Extract the [X, Y] coordinate from the center of the cell holding the provided text.  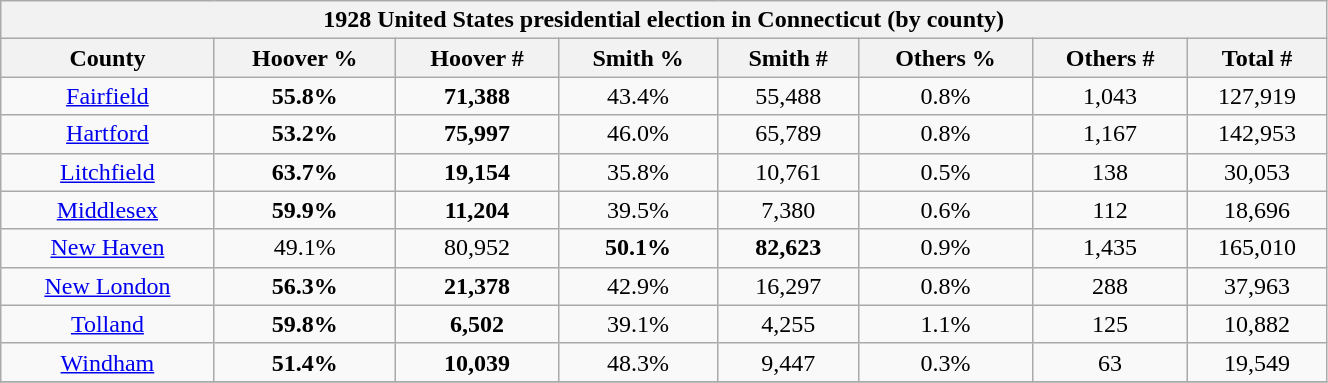
42.9% [638, 286]
7,380 [788, 210]
35.8% [638, 172]
55.8% [305, 96]
51.4% [305, 362]
County [108, 58]
112 [1110, 210]
75,997 [478, 134]
142,953 [1258, 134]
138 [1110, 172]
21,378 [478, 286]
63 [1110, 362]
6,502 [478, 324]
Smith % [638, 58]
10,882 [1258, 324]
New Haven [108, 248]
Windham [108, 362]
0.9% [946, 248]
11,204 [478, 210]
Fairfield [108, 96]
49.1% [305, 248]
55,488 [788, 96]
1928 United States presidential election in Connecticut (by county) [664, 20]
1.1% [946, 324]
16,297 [788, 286]
10,761 [788, 172]
50.1% [638, 248]
Tolland [108, 324]
59.8% [305, 324]
37,963 [1258, 286]
Hartford [108, 134]
80,952 [478, 248]
30,053 [1258, 172]
Smith # [788, 58]
Others # [1110, 58]
53.2% [305, 134]
4,255 [788, 324]
10,039 [478, 362]
1,043 [1110, 96]
48.3% [638, 362]
56.3% [305, 286]
1,167 [1110, 134]
39.5% [638, 210]
46.0% [638, 134]
Litchfield [108, 172]
127,919 [1258, 96]
18,696 [1258, 210]
Middlesex [108, 210]
Hoover # [478, 58]
39.1% [638, 324]
288 [1110, 286]
125 [1110, 324]
43.4% [638, 96]
19,154 [478, 172]
65,789 [788, 134]
9,447 [788, 362]
1,435 [1110, 248]
New London [108, 286]
19,549 [1258, 362]
0.3% [946, 362]
71,388 [478, 96]
Hoover % [305, 58]
0.6% [946, 210]
165,010 [1258, 248]
0.5% [946, 172]
63.7% [305, 172]
Total # [1258, 58]
82,623 [788, 248]
59.9% [305, 210]
Others % [946, 58]
